Detect which cell encompasses the target text, then output its (X, Y) center coordinate. 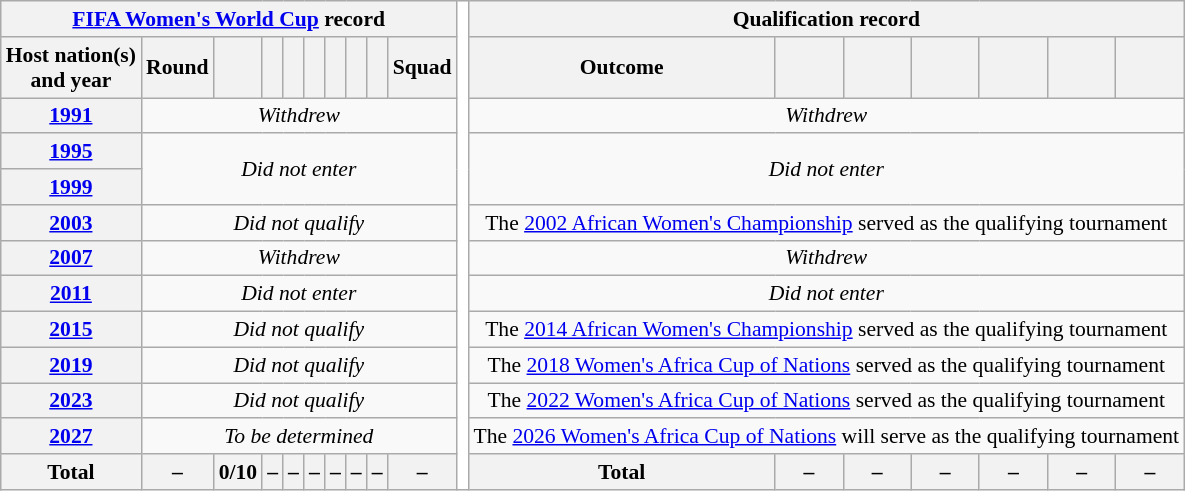
2019 (71, 365)
The 2002 African Women's Championship served as the qualifying tournament (826, 223)
Squad (422, 68)
2015 (71, 330)
1999 (71, 187)
0/10 (238, 472)
FIFA Women's World Cup record (229, 19)
2027 (71, 437)
1991 (71, 116)
To be determined (299, 437)
The 2022 Women's Africa Cup of Nations served as the qualifying tournament (826, 401)
Host nation(s)and year (71, 68)
2003 (71, 223)
The 2026 Women's Africa Cup of Nations will serve as the qualifying tournament (826, 437)
The 2018 Women's Africa Cup of Nations served as the qualifying tournament (826, 365)
The 2014 African Women's Championship served as the qualifying tournament (826, 330)
Round (178, 68)
2007 (71, 258)
1995 (71, 152)
Outcome (621, 68)
Qualification record (826, 19)
2011 (71, 294)
2023 (71, 401)
